Return the (X, Y) coordinate for the center point of the cell that contains the specified text.  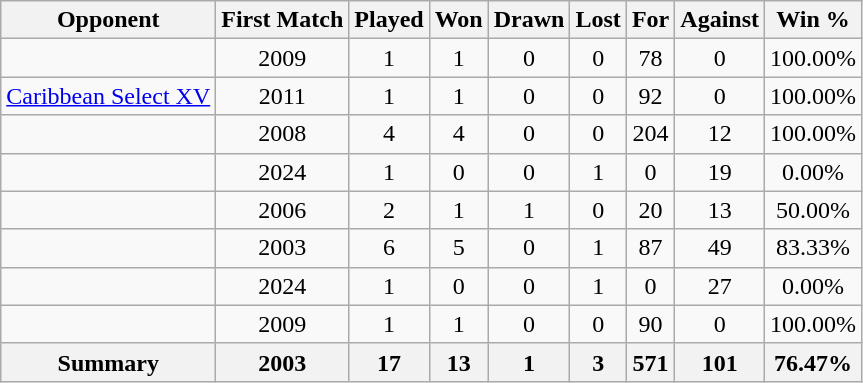
87 (650, 248)
12 (720, 134)
49 (720, 248)
19 (720, 172)
76.47% (814, 362)
Played (389, 20)
2 (389, 210)
90 (650, 324)
Won (458, 20)
6 (389, 248)
Lost (598, 20)
571 (650, 362)
Drawn (529, 20)
83.33% (814, 248)
78 (650, 58)
204 (650, 134)
101 (720, 362)
17 (389, 362)
3 (598, 362)
2011 (282, 96)
20 (650, 210)
92 (650, 96)
50.00% (814, 210)
First Match (282, 20)
Opponent (108, 20)
27 (720, 286)
Win % (814, 20)
2008 (282, 134)
Summary (108, 362)
5 (458, 248)
2006 (282, 210)
Against (720, 20)
Caribbean Select XV (108, 96)
For (650, 20)
